Provide the (x, y) coordinate of the cell's center where the given text is located.  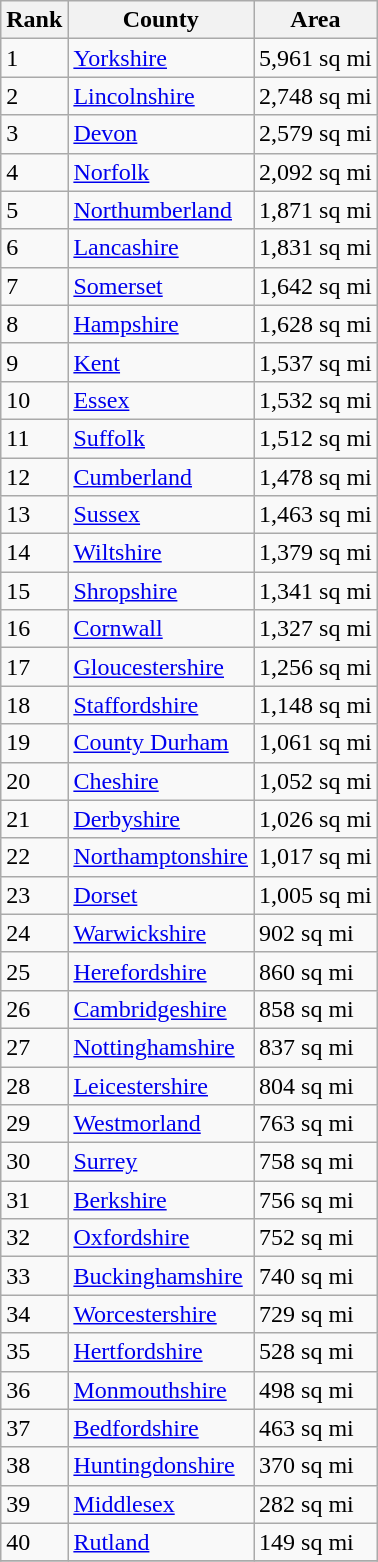
Lancashire (161, 248)
2,092 sq mi (316, 172)
Wiltshire (161, 553)
8 (34, 324)
Shropshire (161, 591)
12 (34, 477)
Devon (161, 134)
740 sq mi (316, 1276)
729 sq mi (316, 1314)
Surrey (161, 1162)
Rank (34, 20)
149 sq mi (316, 1542)
Huntingdonshire (161, 1466)
Berkshire (161, 1200)
22 (34, 857)
Warwickshire (161, 933)
9 (34, 362)
1,026 sq mi (316, 819)
858 sq mi (316, 1009)
528 sq mi (316, 1352)
17 (34, 667)
Rutland (161, 1542)
1,628 sq mi (316, 324)
1,256 sq mi (316, 667)
Essex (161, 400)
Buckinghamshire (161, 1276)
1,642 sq mi (316, 286)
38 (34, 1466)
Area (316, 20)
5 (34, 210)
32 (34, 1238)
752 sq mi (316, 1238)
Bedfordshire (161, 1428)
370 sq mi (316, 1466)
24 (34, 933)
Oxfordshire (161, 1238)
Gloucestershire (161, 667)
1,341 sq mi (316, 591)
18 (34, 705)
13 (34, 515)
19 (34, 743)
1,532 sq mi (316, 400)
Suffolk (161, 438)
Middlesex (161, 1504)
40 (34, 1542)
Dorset (161, 895)
30 (34, 1162)
26 (34, 1009)
County Durham (161, 743)
Cheshire (161, 781)
28 (34, 1085)
Cornwall (161, 629)
Herefordshire (161, 971)
1,871 sq mi (316, 210)
5,961 sq mi (316, 58)
758 sq mi (316, 1162)
36 (34, 1390)
1,148 sq mi (316, 705)
Kent (161, 362)
804 sq mi (316, 1085)
1,463 sq mi (316, 515)
1,379 sq mi (316, 553)
27 (34, 1047)
3 (34, 134)
Cambridgeshire (161, 1009)
1 (34, 58)
Yorkshire (161, 58)
25 (34, 971)
Sussex (161, 515)
Leicestershire (161, 1085)
15 (34, 591)
4 (34, 172)
1,327 sq mi (316, 629)
Nottinghamshire (161, 1047)
837 sq mi (316, 1047)
463 sq mi (316, 1428)
33 (34, 1276)
Norfolk (161, 172)
Hampshire (161, 324)
29 (34, 1124)
1,061 sq mi (316, 743)
34 (34, 1314)
Somerset (161, 286)
7 (34, 286)
6 (34, 248)
1,052 sq mi (316, 781)
21 (34, 819)
Derbyshire (161, 819)
282 sq mi (316, 1504)
763 sq mi (316, 1124)
860 sq mi (316, 971)
Staffordshire (161, 705)
Cumberland (161, 477)
Lincolnshire (161, 96)
Westmorland (161, 1124)
Northumberland (161, 210)
1,537 sq mi (316, 362)
County (161, 20)
Hertfordshire (161, 1352)
Monmouthshire (161, 1390)
Worcestershire (161, 1314)
498 sq mi (316, 1390)
23 (34, 895)
37 (34, 1428)
902 sq mi (316, 933)
1,478 sq mi (316, 477)
35 (34, 1352)
11 (34, 438)
1,005 sq mi (316, 895)
2,748 sq mi (316, 96)
14 (34, 553)
1,512 sq mi (316, 438)
16 (34, 629)
31 (34, 1200)
10 (34, 400)
39 (34, 1504)
20 (34, 781)
2 (34, 96)
1,017 sq mi (316, 857)
2,579 sq mi (316, 134)
1,831 sq mi (316, 248)
756 sq mi (316, 1200)
Northamptonshire (161, 857)
